Pinpoint the cell where the given text exists, returning its [X, Y] midpoint coordinate. 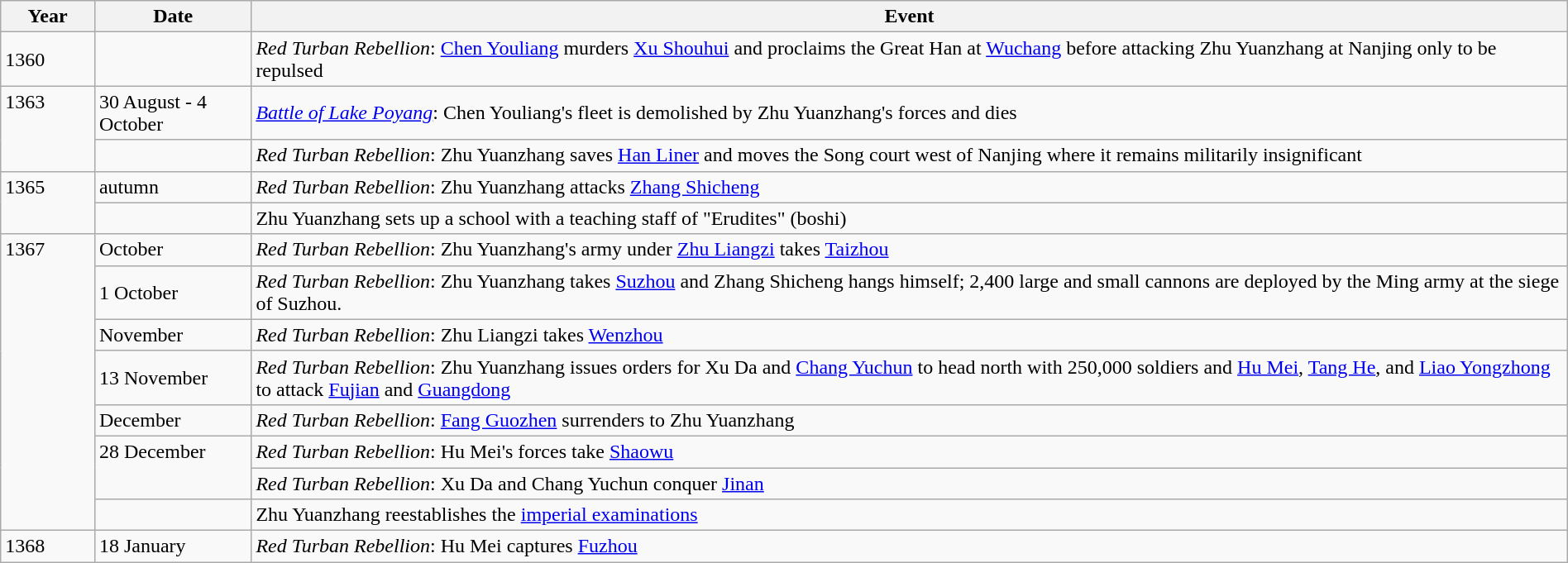
1368 [48, 546]
1365 [48, 203]
Year [48, 17]
December [172, 420]
Zhu Yuanzhang reestablishes the imperial examinations [910, 515]
Red Turban Rebellion: Hu Mei captures Fuzhou [910, 546]
1360 [48, 60]
Date [172, 17]
Red Turban Rebellion: Zhu Liangzi takes Wenzhou [910, 335]
30 August - 4 October [172, 112]
Red Turban Rebellion: Zhu Yuanzhang attacks Zhang Shicheng [910, 187]
Zhu Yuanzhang sets up a school with a teaching staff of "Erudites" (boshi) [910, 218]
Red Turban Rebellion: Xu Da and Chang Yuchun conquer Jinan [910, 484]
Event [910, 17]
autumn [172, 187]
November [172, 335]
October [172, 250]
1367 [48, 382]
1 October [172, 293]
28 December [172, 467]
Red Turban Rebellion: Zhu Yuanzhang saves Han Liner and moves the Song court west of Nanjing where it remains militarily insignificant [910, 155]
13 November [172, 377]
Red Turban Rebellion: Hu Mei's forces take Shaowu [910, 451]
18 January [172, 546]
Battle of Lake Poyang: Chen Youliang's fleet is demolished by Zhu Yuanzhang's forces and dies [910, 112]
Red Turban Rebellion: Fang Guozhen surrenders to Zhu Yuanzhang [910, 420]
1363 [48, 129]
Red Turban Rebellion: Zhu Yuanzhang's army under Zhu Liangzi takes Taizhou [910, 250]
